From the cell containing the given text, extract its center point as (X, Y) coordinate. 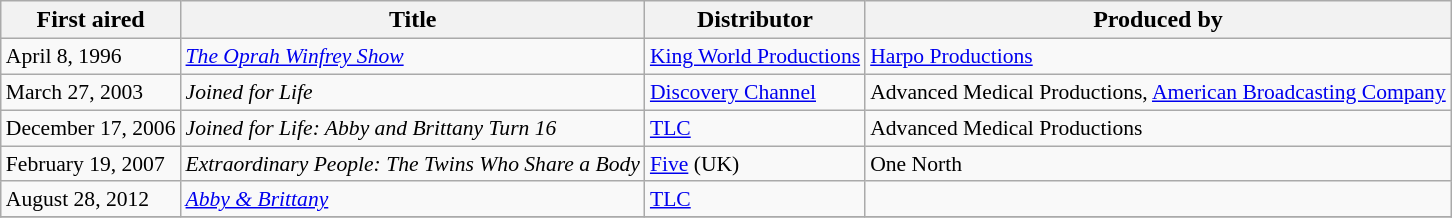
Title (413, 20)
Joined for Life (413, 92)
Produced by (1158, 20)
Distributor (755, 20)
Abby & Brittany (413, 199)
March 27, 2003 (91, 92)
February 19, 2007 (91, 164)
Five (UK) (755, 164)
Advanced Medical Productions, American Broadcasting Company (1158, 92)
December 17, 2006 (91, 128)
Discovery Channel (755, 92)
August 28, 2012 (91, 199)
Advanced Medical Productions (1158, 128)
Extraordinary People: The Twins Who Share a Body (413, 164)
Harpo Productions (1158, 57)
First aired (91, 20)
One North (1158, 164)
The Oprah Winfrey Show (413, 57)
King World Productions (755, 57)
April 8, 1996 (91, 57)
Joined for Life: Abby and Brittany Turn 16 (413, 128)
